Output the [x, y] coordinate of the center of the cell containing the given text.  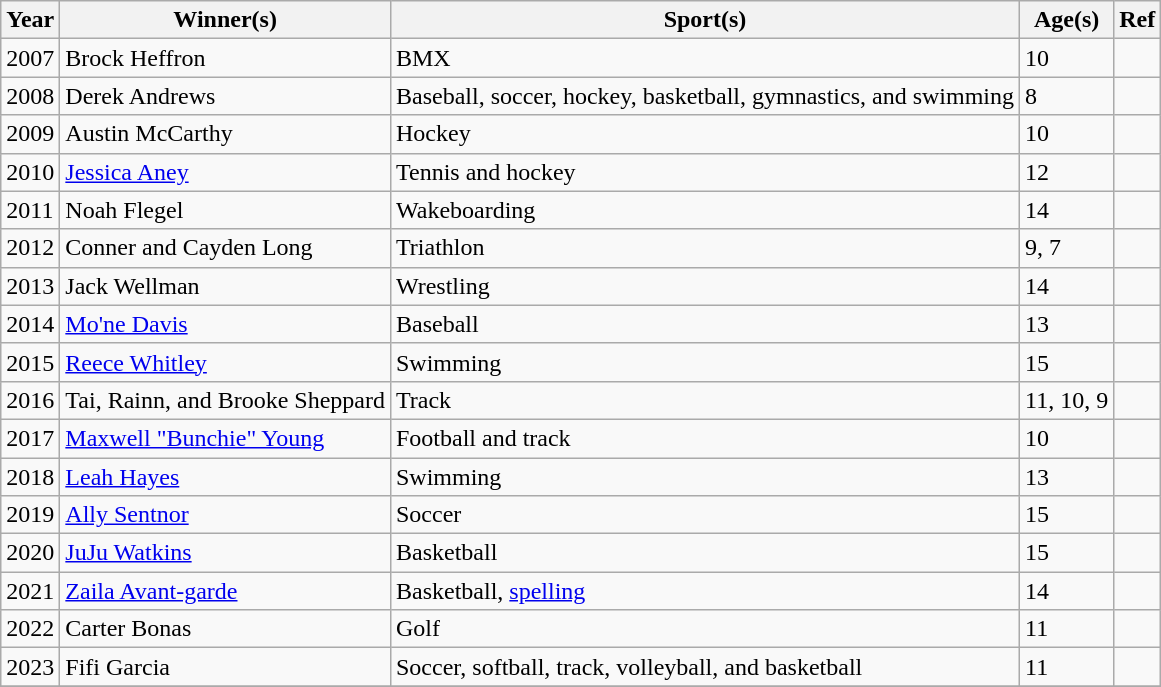
Jessica Aney [226, 172]
2021 [30, 591]
Golf [704, 629]
BMX [704, 58]
JuJu Watkins [226, 553]
Baseball, soccer, hockey, basketball, gymnastics, and swimming [704, 96]
2020 [30, 553]
2016 [30, 400]
2014 [30, 324]
Wakeboarding [704, 210]
Year [30, 20]
Soccer, softball, track, volleyball, and basketball [704, 667]
2009 [30, 134]
2018 [30, 477]
2008 [30, 96]
Fifi Garcia [226, 667]
2017 [30, 438]
Football and track [704, 438]
Brock Heffron [226, 58]
Basketball [704, 553]
Ally Sentnor [226, 515]
Tai, Rainn, and Brooke Sheppard [226, 400]
Jack Wellman [226, 286]
Leah Hayes [226, 477]
Derek Andrews [226, 96]
12 [1067, 172]
2007 [30, 58]
Hockey [704, 134]
Wrestling [704, 286]
Carter Bonas [226, 629]
2019 [30, 515]
Soccer [704, 515]
Basketball, spelling [704, 591]
Tennis and hockey [704, 172]
Winner(s) [226, 20]
Zaila Avant-garde [226, 591]
2015 [30, 362]
2023 [30, 667]
8 [1067, 96]
Conner and Cayden Long [226, 248]
2011 [30, 210]
2010 [30, 172]
Triathlon [704, 248]
Sport(s) [704, 20]
11, 10, 9 [1067, 400]
2022 [30, 629]
Noah Flegel [226, 210]
Reece Whitley [226, 362]
Mo'ne Davis [226, 324]
Austin McCarthy [226, 134]
2012 [30, 248]
Maxwell "Bunchie" Young [226, 438]
Baseball [704, 324]
9, 7 [1067, 248]
Age(s) [1067, 20]
2013 [30, 286]
Track [704, 400]
Ref [1138, 20]
